Search for the cell housing the specified text and yield its [X, Y] center coordinate. 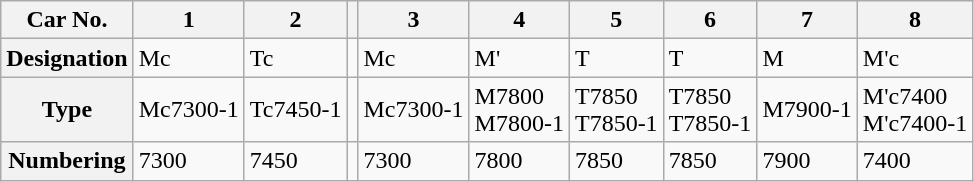
7450 [296, 161]
M'c [914, 58]
Numbering [67, 161]
7900 [807, 161]
M7800 M7800-1 [519, 110]
M7900-1 [807, 110]
7800 [519, 161]
5 [616, 20]
M [807, 58]
8 [914, 20]
M'c7400 M'c7400-1 [914, 110]
7 [807, 20]
4 [519, 20]
1 [188, 20]
2 [296, 20]
Designation [67, 58]
Type [67, 110]
Tc [296, 58]
7400 [914, 161]
6 [710, 20]
3 [414, 20]
Tc7450-1 [296, 110]
Car No. [67, 20]
M' [519, 58]
